Return [X, Y] of the center of cell containing provided text 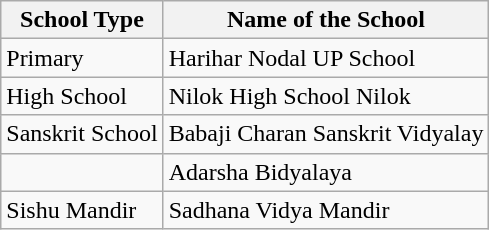
Sadhana Vidya Mandir [326, 210]
Babaji Charan Sanskrit Vidyalay [326, 134]
Nilok High School Nilok [326, 96]
High School [82, 96]
School Type [82, 20]
Name of the School [326, 20]
Primary [82, 58]
Adarsha Bidyalaya [326, 172]
Sishu Mandir [82, 210]
Sanskrit School [82, 134]
Harihar Nodal UP School [326, 58]
